Search for the cell housing the specified text and yield its [x, y] center coordinate. 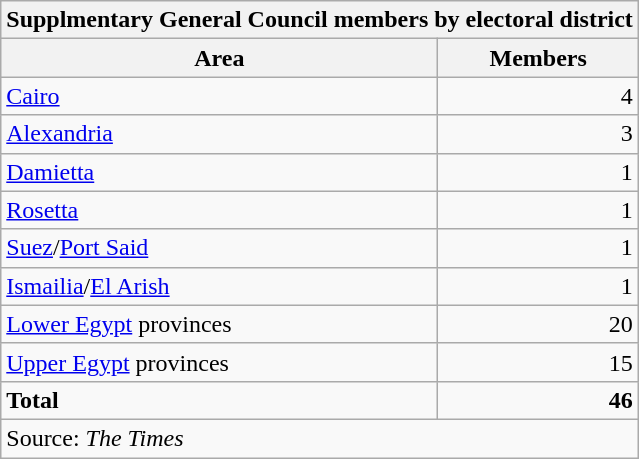
Alexandria [220, 134]
Lower Egypt provinces [220, 324]
Total [220, 400]
Cairo [220, 96]
Members [538, 58]
Damietta [220, 172]
Ismailia/El Arish [220, 286]
Upper Egypt provinces [220, 362]
Source: The Times [320, 438]
Rosetta [220, 210]
Area [220, 58]
20 [538, 324]
46 [538, 400]
3 [538, 134]
Supplmentary General Council members by electoral district [320, 20]
Suez/Port Said [220, 248]
15 [538, 362]
4 [538, 96]
